Detect which cell encompasses the target text, then output its (X, Y) center coordinate. 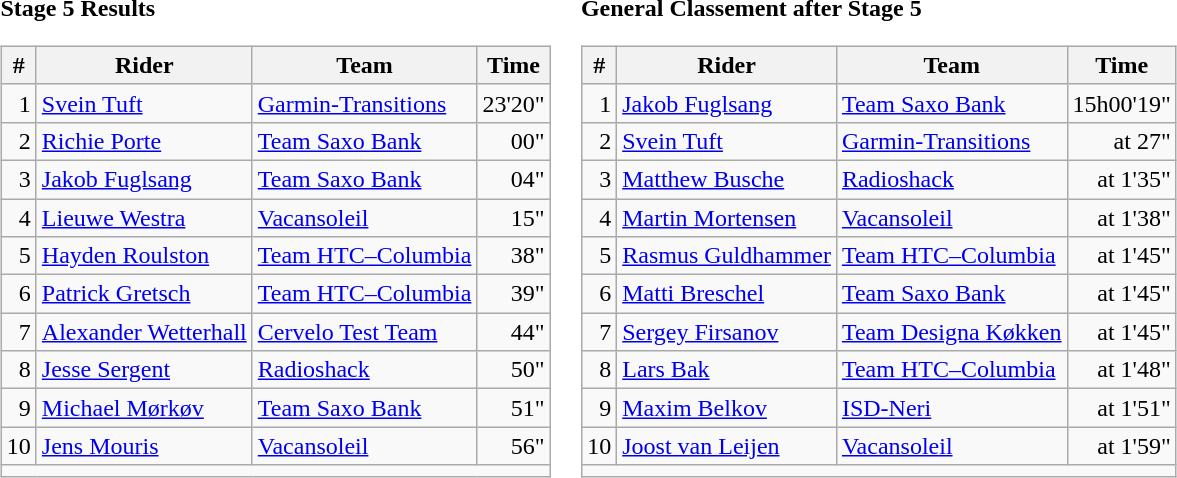
44" (514, 332)
Jesse Sergent (144, 370)
Lieuwe Westra (144, 217)
Rasmus Guldhammer (727, 256)
Martin Mortensen (727, 217)
Alexander Wetterhall (144, 332)
39" (514, 294)
Sergey Firsanov (727, 332)
04" (514, 179)
Maxim Belkov (727, 408)
at 1'35" (1122, 179)
38" (514, 256)
Patrick Gretsch (144, 294)
ISD-Neri (952, 408)
Richie Porte (144, 141)
at 1'51" (1122, 408)
00" (514, 141)
15h00'19" (1122, 103)
56" (514, 446)
51" (514, 408)
at 1'59" (1122, 446)
15" (514, 217)
23'20" (514, 103)
Matti Breschel (727, 294)
Hayden Roulston (144, 256)
at 1'38" (1122, 217)
Cervelo Test Team (364, 332)
Team Designa Køkken (952, 332)
50" (514, 370)
Lars Bak (727, 370)
at 27" (1122, 141)
Jens Mouris (144, 446)
Michael Mørkøv (144, 408)
Matthew Busche (727, 179)
at 1'48" (1122, 370)
Joost van Leijen (727, 446)
